Determine the (x, y) coordinate at the center of the cell enclosing the given text.  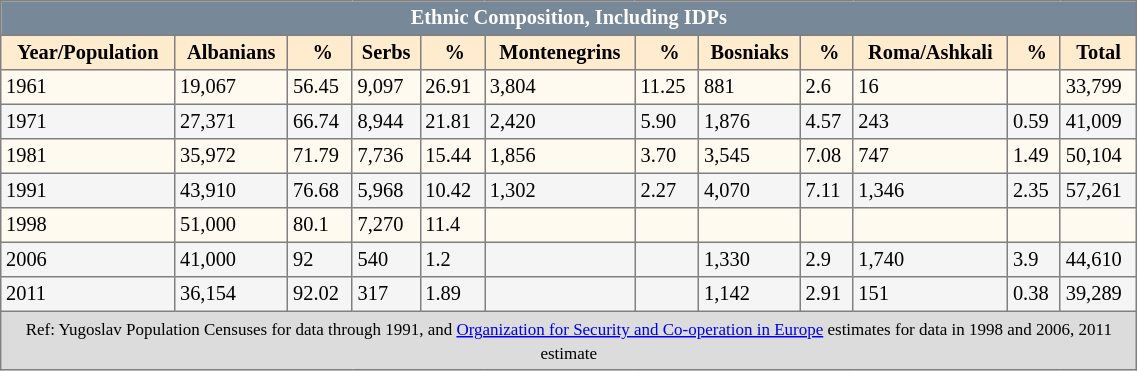
3,545 (750, 156)
747 (930, 156)
243 (930, 121)
92.02 (320, 294)
66.74 (320, 121)
9,097 (386, 87)
3.9 (1034, 259)
Year/Population (88, 52)
51,000 (232, 225)
56.45 (320, 87)
1961 (88, 87)
92 (320, 259)
1,740 (930, 259)
8,944 (386, 121)
1,302 (560, 190)
Roma/Ashkali (930, 52)
2.6 (826, 87)
1,142 (750, 294)
5,968 (386, 190)
21.81 (452, 121)
7,270 (386, 225)
15.44 (452, 156)
2.9 (826, 259)
Montenegrins (560, 52)
0.38 (1034, 294)
1,856 (560, 156)
Serbs (386, 52)
43,910 (232, 190)
11.4 (452, 225)
33,799 (1098, 87)
1,876 (750, 121)
5.90 (667, 121)
317 (386, 294)
151 (930, 294)
1,346 (930, 190)
27,371 (232, 121)
2011 (88, 294)
Ethnic Composition, Including IDPs (569, 18)
2,420 (560, 121)
4.57 (826, 121)
7.11 (826, 190)
7.08 (826, 156)
1.89 (452, 294)
57,261 (1098, 190)
1981 (88, 156)
1,330 (750, 259)
3,804 (560, 87)
80.1 (320, 225)
Albanians (232, 52)
1.2 (452, 259)
540 (386, 259)
Bosniaks (750, 52)
881 (750, 87)
35,972 (232, 156)
44,610 (1098, 259)
1.49 (1034, 156)
76.68 (320, 190)
2.27 (667, 190)
7,736 (386, 156)
50,104 (1098, 156)
19,067 (232, 87)
2006 (88, 259)
1971 (88, 121)
41,009 (1098, 121)
16 (930, 87)
1998 (88, 225)
41,000 (232, 259)
39,289 (1098, 294)
26.91 (452, 87)
36,154 (232, 294)
0.59 (1034, 121)
4,070 (750, 190)
10.42 (452, 190)
3.70 (667, 156)
2.91 (826, 294)
71.79 (320, 156)
1991 (88, 190)
2.35 (1034, 190)
Total (1098, 52)
11.25 (667, 87)
